Extract the [X, Y] coordinate from the center of the cell holding the provided text.  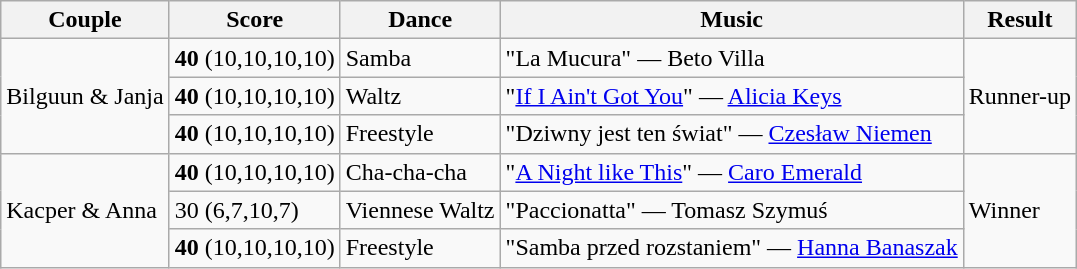
Runner-up [1020, 96]
Couple [85, 20]
Samba [420, 58]
Music [732, 20]
30 (6,7,10,7) [254, 210]
Waltz [420, 96]
Dance [420, 20]
"La Mucura" — Beto Villa [732, 58]
"Dziwny jest ten świat" — Czesław Niemen [732, 134]
"If I Ain't Got You" — Alicia Keys [732, 96]
Score [254, 20]
Winner [1020, 210]
Result [1020, 20]
"A Night like This" — Caro Emerald [732, 172]
Viennese Waltz [420, 210]
Bilguun & Janja [85, 96]
Kacper & Anna [85, 210]
Cha-cha-cha [420, 172]
"Samba przed rozstaniem" — Hanna Banaszak [732, 248]
"Paccionatta" — Tomasz Szymuś [732, 210]
